Provide the [X, Y] coordinate of the cell's center where the given text is located.  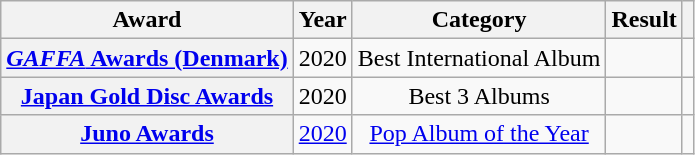
GAFFA Awards (Denmark) [147, 58]
Best 3 Albums [479, 96]
Juno Awards [147, 134]
Result [644, 20]
Category [479, 20]
Japan Gold Disc Awards [147, 96]
Best International Album [479, 58]
Pop Album of the Year [479, 134]
Award [147, 20]
Year [322, 20]
